Return the (X, Y) coordinate for the center point of the cell that contains the specified text.  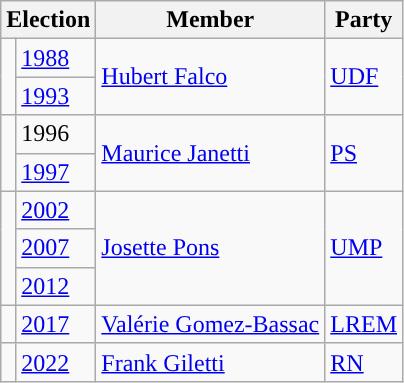
RN (364, 362)
Party (364, 20)
2022 (56, 362)
LREM (364, 324)
Frank Giletti (210, 362)
2002 (56, 210)
2012 (56, 286)
PS (364, 153)
Hubert Falco (210, 77)
Josette Pons (210, 248)
1997 (56, 172)
Member (210, 20)
Valérie Gomez-Bassac (210, 324)
1988 (56, 58)
1993 (56, 96)
2017 (56, 324)
UDF (364, 77)
2007 (56, 248)
UMP (364, 248)
Election (48, 20)
1996 (56, 134)
Maurice Janetti (210, 153)
